Capture the cell that displays the provided text and extract its (X, Y) central coordinate. 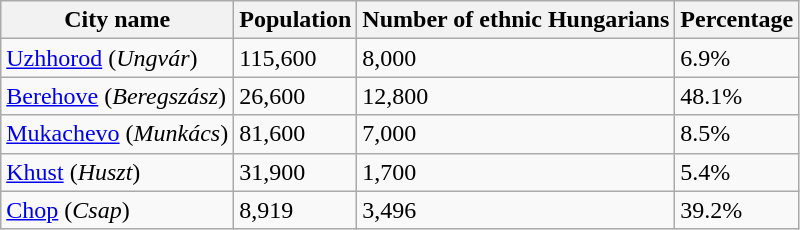
City name (118, 20)
3,496 (516, 210)
48.1% (737, 96)
39.2% (737, 210)
1,700 (516, 172)
Chop (Csap) (118, 210)
Khust (Huszt) (118, 172)
12,800 (516, 96)
81,600 (296, 134)
6.9% (737, 58)
Percentage (737, 20)
Mukachevo (Munkács) (118, 134)
8,000 (516, 58)
115,600 (296, 58)
Berehove (Beregszász) (118, 96)
26,600 (296, 96)
7,000 (516, 134)
Population (296, 20)
Uzhhorod (Ungvár) (118, 58)
Number of ethnic Hungarians (516, 20)
31,900 (296, 172)
8.5% (737, 134)
5.4% (737, 172)
8,919 (296, 210)
